Scan for the cell matching the given text and deliver its (X, Y) coordinate at center. 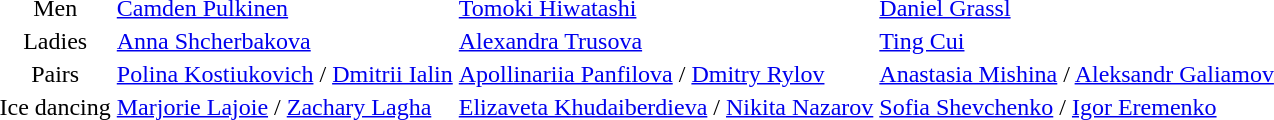
Apollinariia Panfilova / Dmitry Rylov (666, 74)
Polina Kostiukovich / Dmitrii Ialin (284, 74)
Alexandra Trusova (666, 41)
Anna Shcherbakova (284, 41)
